Detect which cell encompasses the target text, then output its [x, y] center coordinate. 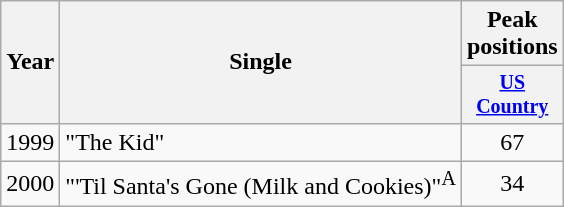
34 [512, 184]
Year [30, 62]
2000 [30, 184]
1999 [30, 142]
US Country [512, 94]
67 [512, 142]
"The Kid" [261, 142]
Single [261, 62]
Peak positions [512, 34]
"'Til Santa's Gone (Milk and Cookies)"A [261, 184]
